Pinpoint the cell where the given text exists, returning its [X, Y] midpoint coordinate. 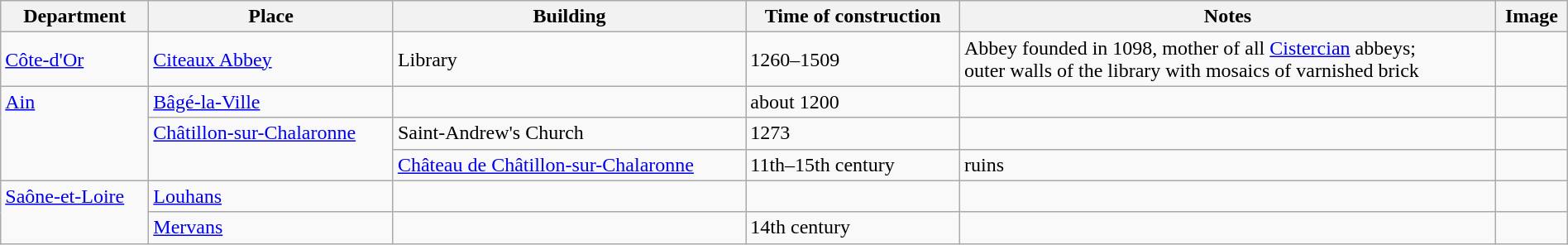
Notes [1227, 17]
Time of construction [853, 17]
Citeaux Abbey [271, 60]
Building [569, 17]
1273 [853, 133]
Bâgé-la-Ville [271, 102]
Châtillon-sur-Chalaronne [271, 149]
11th–15th century [853, 165]
Mervans [271, 228]
Library [569, 60]
Louhans [271, 196]
Ain [74, 133]
Abbey founded in 1098, mother of all Cistercian abbeys;outer walls of the library with mosaics of varnished brick [1227, 60]
Place [271, 17]
Department [74, 17]
Image [1532, 17]
14th century [853, 228]
about 1200 [853, 102]
Saint-Andrew's Church [569, 133]
Château de Châtillon-sur-Chalaronne [569, 165]
ruins [1227, 165]
1260–1509 [853, 60]
Saône-et-Loire [74, 212]
Côte-d'Or [74, 60]
